Determine the [x, y] coordinate at the center of the cell enclosing the given text.  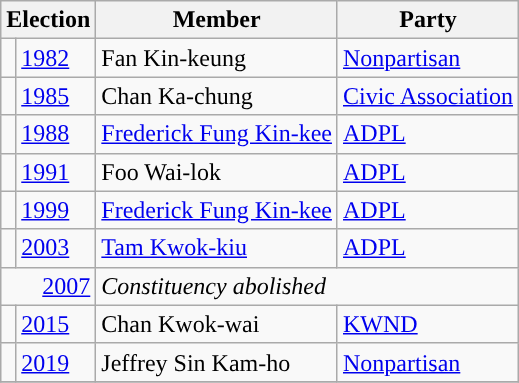
Foo Wai-lok [217, 172]
Tam Kwok-kiu [217, 248]
Party [428, 20]
KWND [428, 324]
Chan Kwok-wai [217, 324]
1985 [56, 96]
1982 [56, 58]
Jeffrey Sin Kam-ho [217, 362]
1991 [56, 172]
2003 [56, 248]
2019 [56, 362]
2007 [48, 286]
Constituency abolished [308, 286]
Chan Ka-chung [217, 96]
1999 [56, 210]
2015 [56, 324]
Election [48, 20]
Member [217, 20]
Fan Kin-keung [217, 58]
Civic Association [428, 96]
1988 [56, 134]
